Return the [x, y] coordinate for the center point of the cell that contains the specified text.  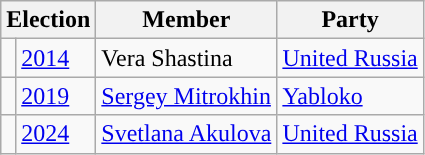
Member [186, 20]
2024 [56, 134]
Yabloko [350, 96]
2014 [56, 58]
Party [350, 20]
Vera Shastina [186, 58]
Svetlana Akulova [186, 134]
Election [48, 20]
2019 [56, 96]
Sergey Mitrokhin [186, 96]
